For the text-containing cell, return its midpoint in [X, Y] coordinate format. 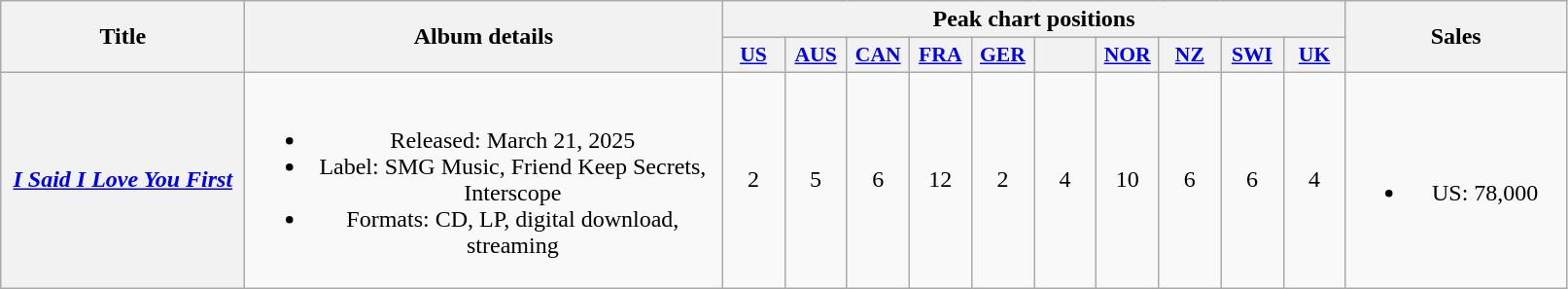
US: 78,000 [1456, 179]
Peak chart positions [1034, 19]
I Said I Love You First [122, 179]
Title [122, 37]
Sales [1456, 37]
NOR [1128, 55]
12 [940, 179]
GER [1002, 55]
AUS [816, 55]
5 [816, 179]
Released: March 21, 2025Label: SMG Music, Friend Keep Secrets, InterscopeFormats: CD, LP, digital download, streaming [484, 179]
SWI [1252, 55]
NZ [1190, 55]
CAN [878, 55]
10 [1128, 179]
Album details [484, 37]
FRA [940, 55]
US [753, 55]
UK [1314, 55]
